Return [x, y] of the center of cell containing provided text 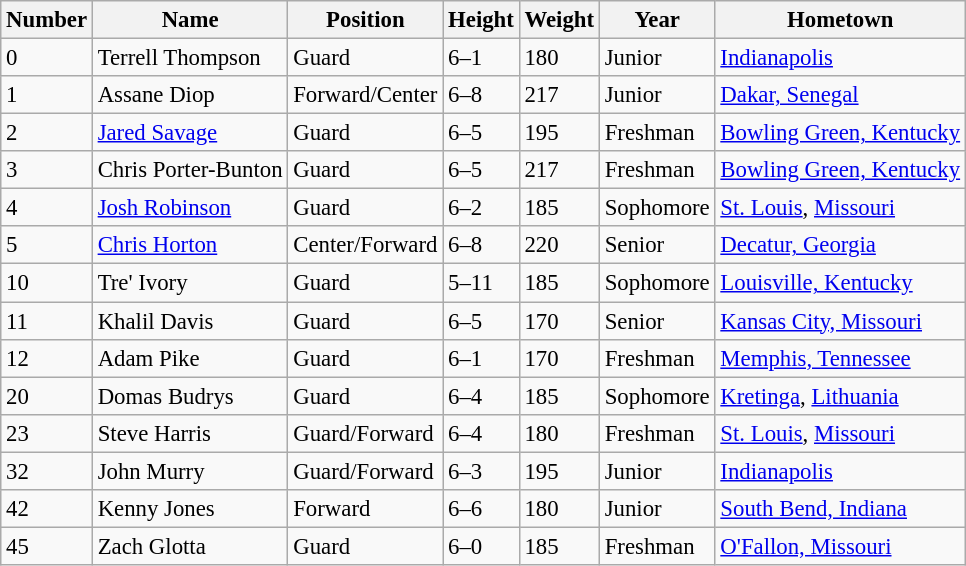
Chris Horton [190, 245]
45 [47, 546]
20 [47, 396]
12 [47, 358]
Decatur, Georgia [840, 245]
Domas Budrys [190, 396]
Year [657, 20]
Position [366, 20]
Tre' Ivory [190, 283]
2 [47, 133]
5–11 [481, 283]
Steve Harris [190, 433]
42 [47, 509]
5 [47, 245]
Center/Forward [366, 245]
Jared Savage [190, 133]
6–2 [481, 208]
Memphis, Tennessee [840, 358]
32 [47, 471]
11 [47, 321]
Name [190, 20]
Louisville, Kentucky [840, 283]
6–3 [481, 471]
6–6 [481, 509]
Hometown [840, 20]
Assane Diop [190, 95]
Chris Porter-Bunton [190, 170]
Forward/Center [366, 95]
Dakar, Senegal [840, 95]
Adam Pike [190, 358]
Kretinga, Lithuania [840, 396]
10 [47, 283]
Zach Glotta [190, 546]
220 [559, 245]
Kenny Jones [190, 509]
4 [47, 208]
Kansas City, Missouri [840, 321]
3 [47, 170]
1 [47, 95]
Forward [366, 509]
Josh Robinson [190, 208]
Number [47, 20]
O'Fallon, Missouri [840, 546]
0 [47, 58]
Height [481, 20]
Weight [559, 20]
Terrell Thompson [190, 58]
23 [47, 433]
Khalil Davis [190, 321]
6–0 [481, 546]
South Bend, Indiana [840, 509]
John Murry [190, 471]
